Find where the given text appears and provide that cell's center as (x, y) coordinate. 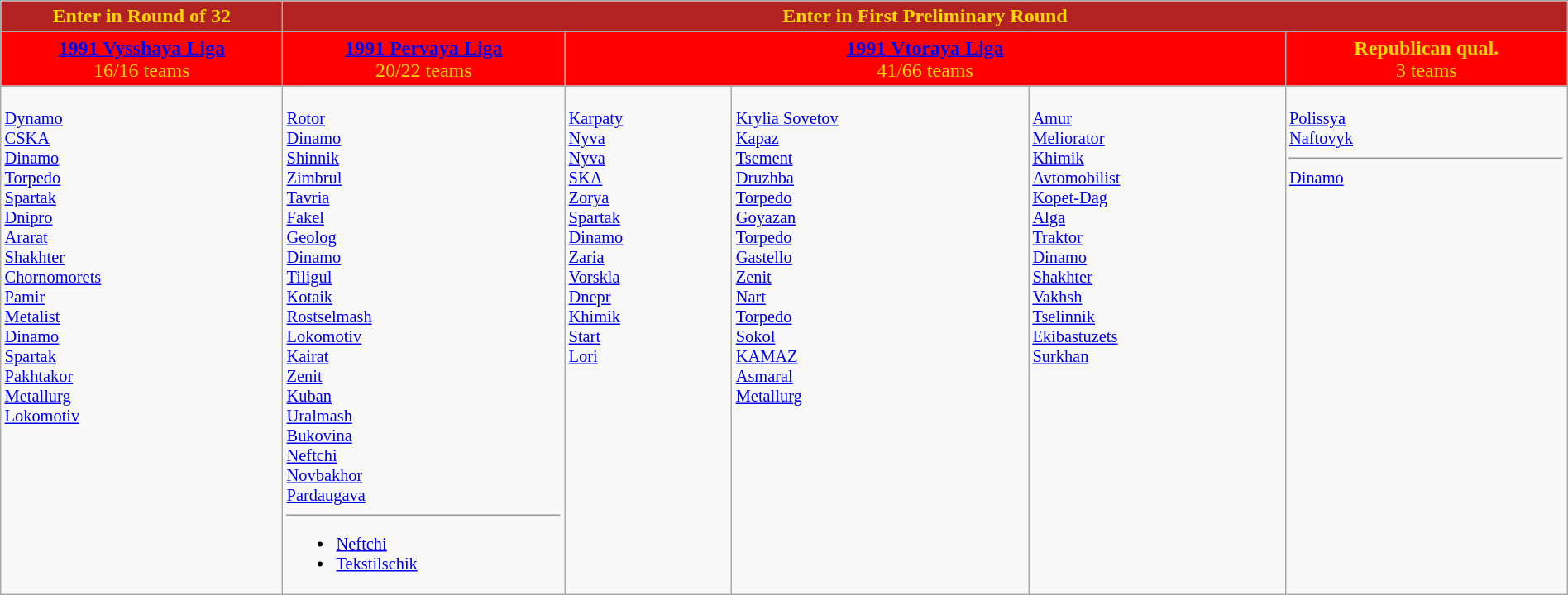
Enter in First Preliminary Round (925, 17)
Amur Meliorator Khimik Avtomobilist Kopet-Dag Alga Traktor Dinamo Shakhter Vakhsh Tselinnik Ekibastuzets Surkhan (1158, 340)
Republican qual.3 teams (1426, 59)
Karpaty Nyva Nyva SKA Zorya Spartak Dinamo Zaria Vorskla Dnepr Khimik Start Lori (648, 340)
Krylia Sovetov Kapaz Tsement Druzhba Torpedo Goyazan Torpedo Gastello Zenit Nart Torpedo Sokol KAMAZ Asmaral Metallurg (880, 340)
Polissya Naftovyk Dinamo (1426, 340)
1991 Pervaya Liga20/22 teams (423, 59)
1991 Vtoraya Liga41/66 teams (925, 59)
1991 Vysshaya Liga16/16 teams (142, 59)
Enter in Round of 32 (142, 17)
Dynamo CSKA Dinamo Torpedo Spartak Dnipro Ararat Shakhter Chornomorets Pamir Metalist Dinamo Spartak Pakhtakor Metallurg Lokomotiv (142, 340)
